Return [X, Y] of the center of cell containing provided text 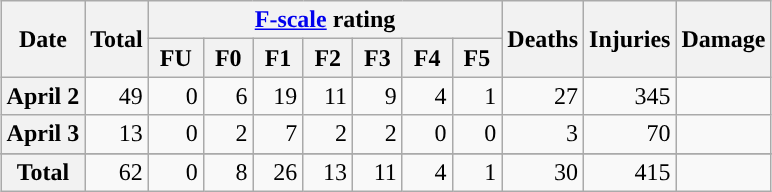
Date [43, 39]
F-scale rating [324, 20]
Damage [724, 39]
F0 [228, 58]
F4 [427, 58]
62 [117, 172]
FU [176, 58]
27 [543, 96]
30 [543, 172]
70 [630, 134]
415 [630, 172]
F1 [278, 58]
8 [228, 172]
April 2 [43, 96]
3 [543, 134]
F3 [378, 58]
345 [630, 96]
7 [278, 134]
F2 [328, 58]
April 3 [43, 134]
6 [228, 96]
9 [378, 96]
19 [278, 96]
Deaths [543, 39]
Injuries [630, 39]
F5 [477, 58]
26 [278, 172]
49 [117, 96]
